From the cell containing the given text, extract its center point as [x, y] coordinate. 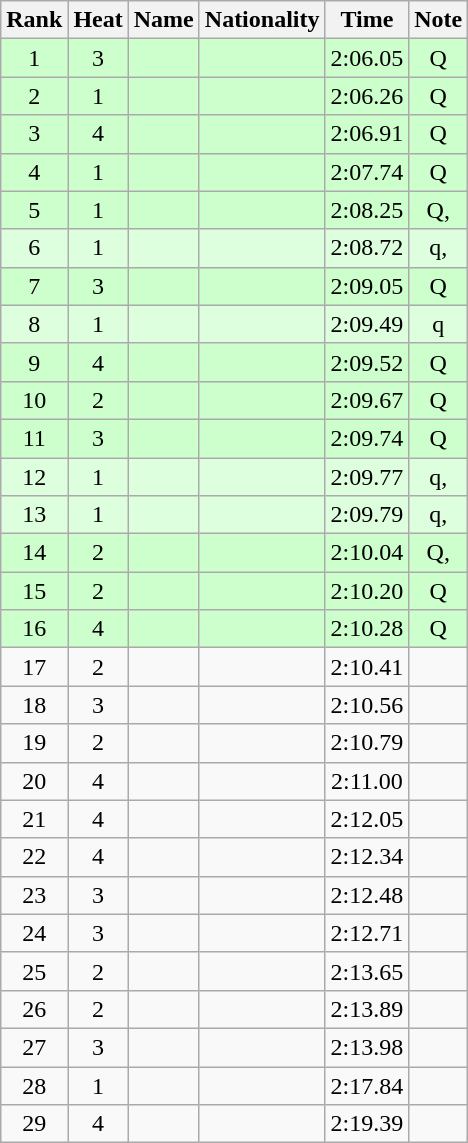
29 [34, 1124]
7 [34, 286]
11 [34, 438]
Heat [98, 20]
5 [34, 210]
19 [34, 743]
Name [164, 20]
2:06.91 [367, 134]
2:06.26 [367, 96]
9 [34, 362]
2:09.52 [367, 362]
2:10.56 [367, 705]
20 [34, 781]
2:11.00 [367, 781]
25 [34, 971]
2:10.04 [367, 553]
Note [438, 20]
2:10.20 [367, 591]
2:12.48 [367, 895]
15 [34, 591]
2:13.89 [367, 1009]
2:19.39 [367, 1124]
2:09.49 [367, 324]
2:17.84 [367, 1085]
2:07.74 [367, 172]
24 [34, 933]
2:10.28 [367, 629]
8 [34, 324]
2:09.74 [367, 438]
2:08.72 [367, 248]
2:12.71 [367, 933]
27 [34, 1047]
10 [34, 400]
12 [34, 477]
2:08.25 [367, 210]
22 [34, 857]
18 [34, 705]
17 [34, 667]
2:09.05 [367, 286]
2:09.79 [367, 515]
2:10.79 [367, 743]
16 [34, 629]
2:09.77 [367, 477]
2:09.67 [367, 400]
q [438, 324]
Time [367, 20]
28 [34, 1085]
6 [34, 248]
2:10.41 [367, 667]
13 [34, 515]
2:06.05 [367, 58]
21 [34, 819]
Nationality [262, 20]
2:13.98 [367, 1047]
23 [34, 895]
2:13.65 [367, 971]
26 [34, 1009]
2:12.05 [367, 819]
Rank [34, 20]
14 [34, 553]
2:12.34 [367, 857]
